Capture the cell that displays the provided text and extract its (X, Y) central coordinate. 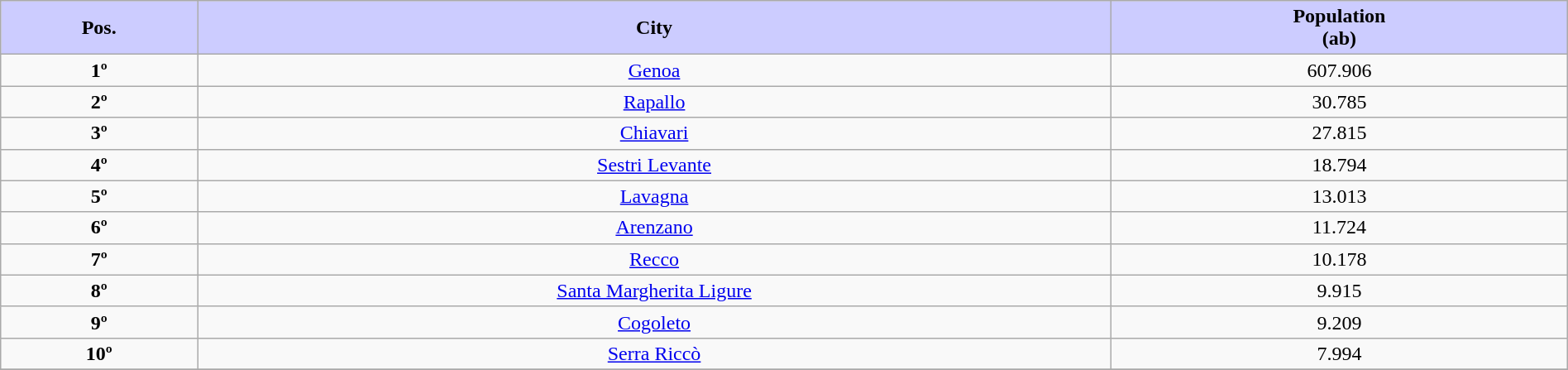
Pos. (99, 28)
Santa Margherita Ligure (655, 291)
7.994 (1340, 353)
18.794 (1340, 165)
1º (99, 70)
11.724 (1340, 228)
8º (99, 291)
9º (99, 322)
Population (ab) (1340, 28)
Cogoleto (655, 322)
10.178 (1340, 259)
9.209 (1340, 322)
6º (99, 228)
4º (99, 165)
Rapallo (655, 102)
7º (99, 259)
Lavagna (655, 196)
Recco (655, 259)
10º (99, 353)
30.785 (1340, 102)
27.815 (1340, 133)
Sestri Levante (655, 165)
2º (99, 102)
City (655, 28)
607.906 (1340, 70)
9.915 (1340, 291)
13.013 (1340, 196)
Genoa (655, 70)
Chiavari (655, 133)
5º (99, 196)
3º (99, 133)
Arenzano (655, 228)
Serra Riccò (655, 353)
